Output the (X, Y) coordinate of the center of the cell containing the given text.  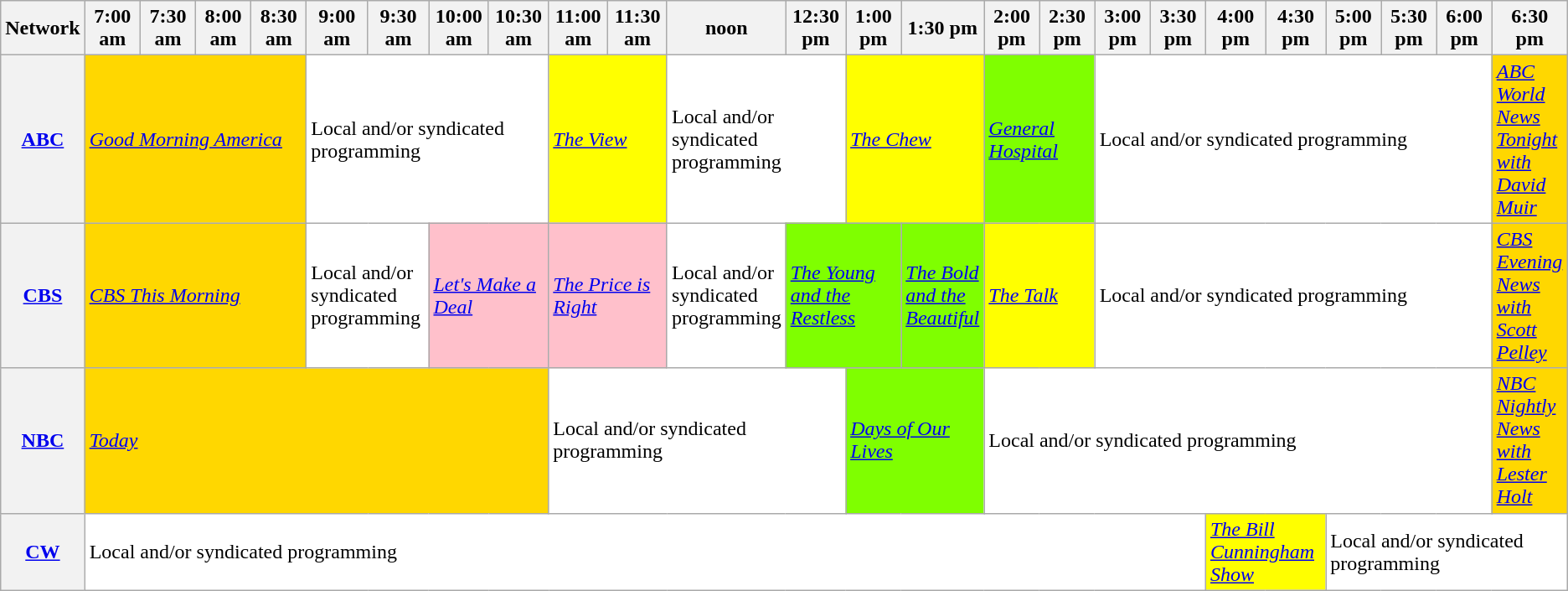
10:30 am (518, 29)
5:30 pm (1409, 29)
The Bill Cunningham Show (1265, 552)
8:30 am (279, 29)
6:30 pm (1529, 29)
Let's Make a Deal (489, 295)
1:30 pm (943, 29)
10:00 am (459, 29)
CBS Evening News with Scott Pelley (1529, 295)
4:00 pm (1235, 29)
6:00 pm (1464, 29)
7:30 am (168, 29)
5:00 pm (1354, 29)
4:30 pm (1296, 29)
Network (43, 29)
2:00 pm (1012, 29)
noon (726, 29)
CW (43, 552)
11:30 am (638, 29)
The Price is Right (608, 295)
3:30 pm (1178, 29)
ABC World News Tonight with David Muir (1529, 139)
NBC Nightly News with Lester Holt (1529, 441)
3:00 pm (1122, 29)
7:00 am (112, 29)
The Bold and the Beautiful (943, 295)
The Young and the Restless (843, 295)
12:30 pm (816, 29)
The View (608, 139)
ABC (43, 139)
General Hospital (1039, 139)
9:00 am (337, 29)
1:00 pm (874, 29)
CBS (43, 295)
9:30 am (399, 29)
11:00 am (578, 29)
Today (317, 441)
The Talk (1039, 295)
NBC (43, 441)
Days of Our Lives (915, 441)
The Chew (915, 139)
2:30 pm (1067, 29)
Good Morning America (196, 139)
CBS This Morning (196, 295)
8:00 am (223, 29)
